For the text-containing cell, return its midpoint in [x, y] coordinate format. 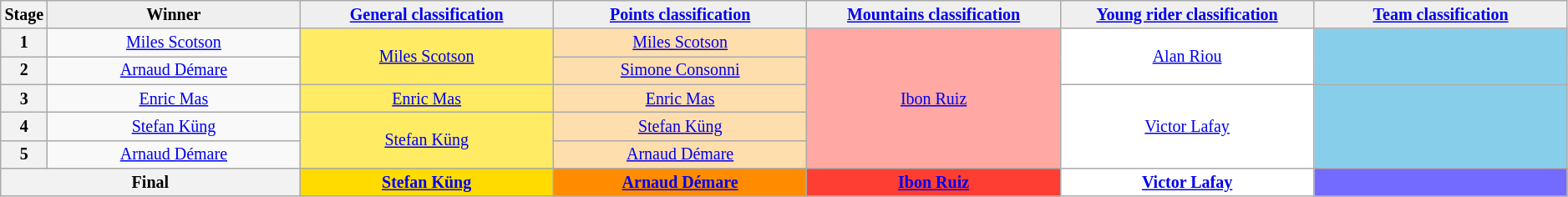
General classification [426, 15]
Points classification [680, 15]
2 [24, 70]
5 [24, 154]
Team classification [1440, 15]
Young rider classification [1186, 15]
Final [150, 182]
Alan Riou [1186, 57]
3 [24, 98]
1 [24, 43]
4 [24, 127]
Winner [174, 15]
Stage [24, 15]
Simone Consonni [680, 70]
Mountains classification [934, 15]
